Search for the cell housing the specified text and yield its (x, y) center coordinate. 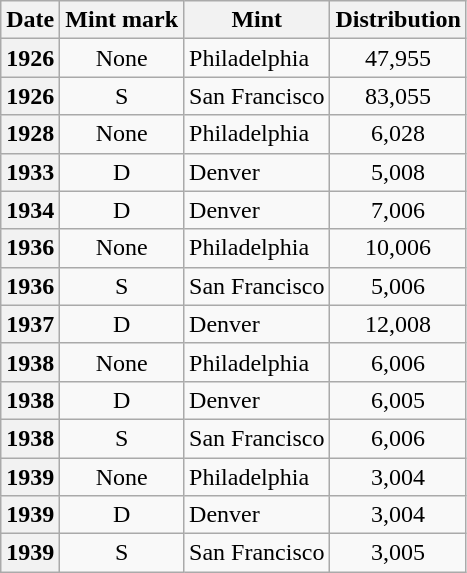
5,006 (398, 286)
1934 (30, 210)
Distribution (398, 20)
Date (30, 20)
12,008 (398, 324)
6,005 (398, 400)
7,006 (398, 210)
5,008 (398, 172)
1928 (30, 134)
Mint (257, 20)
83,055 (398, 96)
3,005 (398, 553)
1937 (30, 324)
10,006 (398, 248)
1933 (30, 172)
Mint mark (122, 20)
6,028 (398, 134)
47,955 (398, 58)
